From the cell containing the given text, extract its center point as [x, y] coordinate. 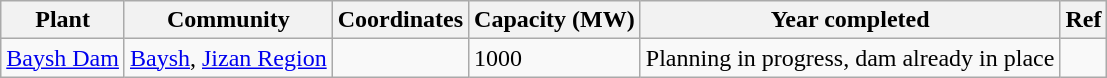
Ref [1084, 20]
Year completed [850, 20]
Capacity (MW) [555, 20]
Plant [63, 20]
1000 [555, 58]
Coordinates [400, 20]
Baysh Dam [63, 58]
Planning in progress, dam already in place [850, 58]
Baysh, Jizan Region [228, 58]
Community [228, 20]
